Find where the given text appears and provide that cell's center as [X, Y] coordinate. 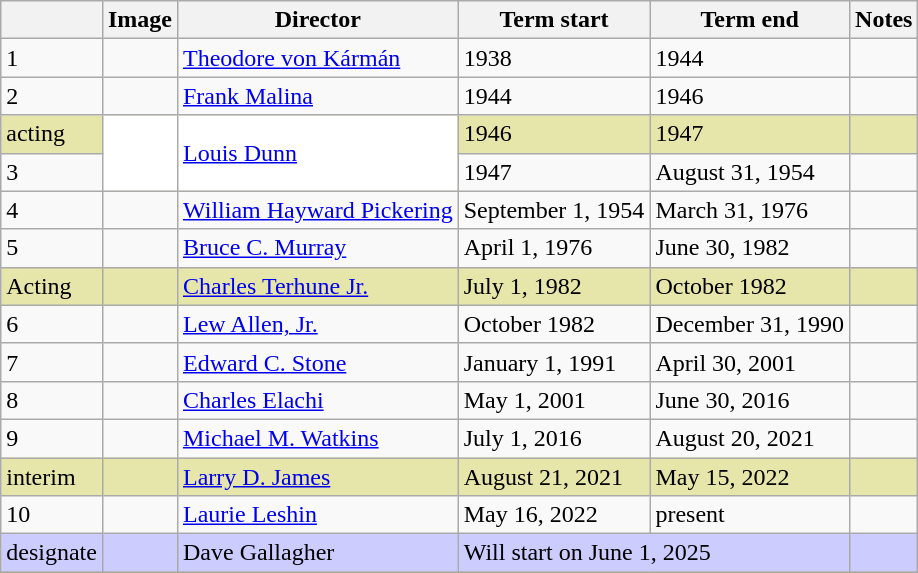
1938 [554, 58]
Michael M. Watkins [318, 438]
Frank Malina [318, 96]
Dave Gallagher [318, 553]
Bruce C. Murray [318, 248]
6 [52, 324]
William Hayward Pickering [318, 210]
May 15, 2022 [750, 477]
designate [52, 553]
Lew Allen, Jr. [318, 324]
4 [52, 210]
May 1, 2001 [554, 400]
interim [52, 477]
10 [52, 515]
April 30, 2001 [750, 362]
June 30, 2016 [750, 400]
December 31, 1990 [750, 324]
Term end [750, 20]
August 20, 2021 [750, 438]
8 [52, 400]
Charles Terhune Jr. [318, 286]
Charles Elachi [318, 400]
Notes [884, 20]
September 1, 1954 [554, 210]
Acting [52, 286]
Director [318, 20]
Theodore von Kármán [318, 58]
April 1, 1976 [554, 248]
June 30, 1982 [750, 248]
Image [140, 20]
July 1, 1982 [554, 286]
Larry D. James [318, 477]
January 1, 1991 [554, 362]
1 [52, 58]
Edward C. Stone [318, 362]
August 21, 2021 [554, 477]
July 1, 2016 [554, 438]
March 31, 1976 [750, 210]
2 [52, 96]
5 [52, 248]
Laurie Leshin [318, 515]
3 [52, 172]
Louis Dunn [318, 153]
present [750, 515]
Will start on June 1, 2025 [654, 553]
May 16, 2022 [554, 515]
Term start [554, 20]
August 31, 1954 [750, 172]
7 [52, 362]
acting [52, 134]
9 [52, 438]
